Return the [x, y] coordinate for the center point of the cell that contains the specified text.  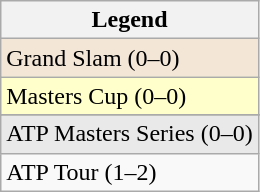
ATP Tour (1–2) [130, 172]
Legend [130, 20]
Grand Slam (0–0) [130, 58]
Masters Cup (0–0) [130, 96]
ATP Masters Series (0–0) [130, 134]
